Find where the given text appears and provide that cell's center as (x, y) coordinate. 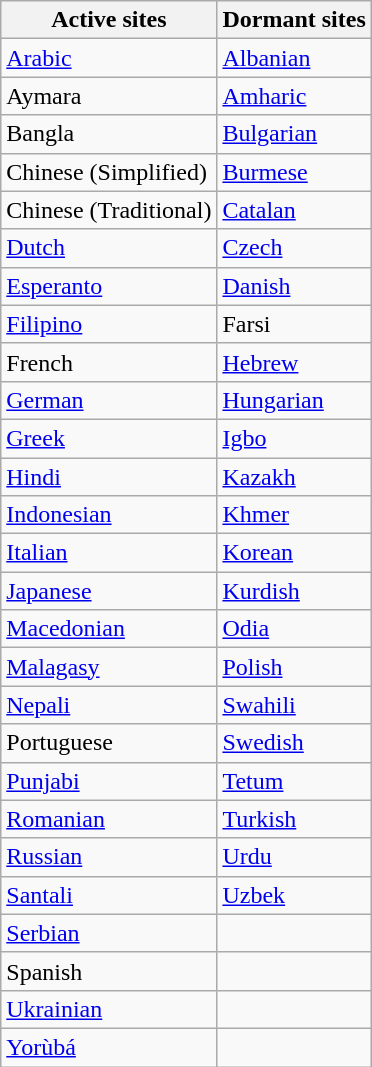
Urdu (294, 857)
Khmer (294, 515)
Amharic (294, 96)
Esperanto (109, 286)
Active sites (109, 20)
Hindi (109, 477)
Farsi (294, 324)
Malagasy (109, 667)
Greek (109, 438)
Swedish (294, 743)
Tetum (294, 781)
Indonesian (109, 515)
Serbian (109, 933)
Punjabi (109, 781)
Filipino (109, 324)
Ukrainian (109, 1009)
Macedonian (109, 629)
Dormant sites (294, 20)
Catalan (294, 210)
Igbo (294, 438)
Polish (294, 667)
Uzbek (294, 895)
Kurdish (294, 591)
French (109, 362)
Swahili (294, 705)
Aymara (109, 96)
German (109, 400)
Kazakh (294, 477)
Chinese (Traditional) (109, 210)
Yorùbá (109, 1047)
Bulgarian (294, 134)
Italian (109, 553)
Burmese (294, 172)
Hungarian (294, 400)
Russian (109, 857)
Nepali (109, 705)
Romanian (109, 819)
Hebrew (294, 362)
Japanese (109, 591)
Czech (294, 248)
Portuguese (109, 743)
Santali (109, 895)
Korean (294, 553)
Danish (294, 286)
Arabic (109, 58)
Chinese (Simplified) (109, 172)
Dutch (109, 248)
Odia (294, 629)
Albanian (294, 58)
Turkish (294, 819)
Bangla (109, 134)
Spanish (109, 971)
